Capture the cell that displays the provided text and extract its [X, Y] central coordinate. 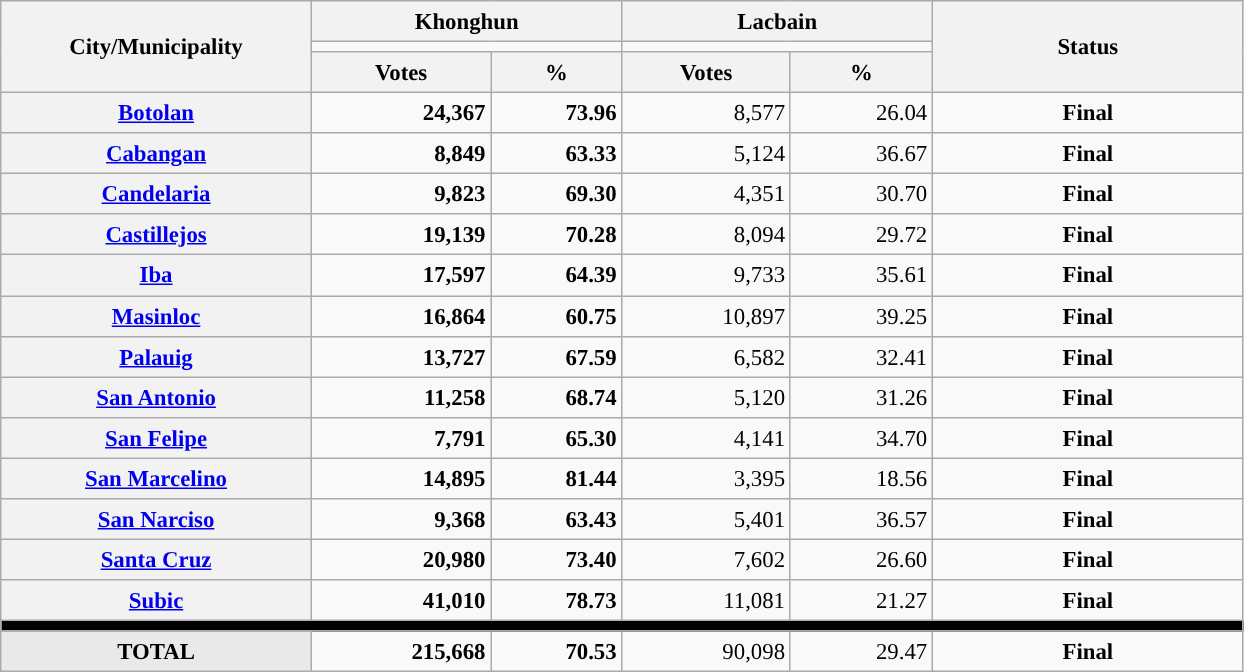
36.67 [861, 154]
19,139 [400, 234]
Status [1088, 47]
32.41 [861, 356]
67.59 [556, 356]
City/Municipality [156, 47]
Iba [156, 276]
San Marcelino [156, 478]
30.70 [861, 194]
4,141 [706, 438]
5,401 [706, 520]
73.40 [556, 560]
29.72 [861, 234]
6,582 [706, 356]
21.27 [861, 600]
69.30 [556, 194]
13,727 [400, 356]
81.44 [556, 478]
26.60 [861, 560]
73.96 [556, 114]
36.57 [861, 520]
39.25 [861, 316]
Botolan [156, 114]
78.73 [556, 600]
Khonghun [466, 22]
Cabangan [156, 154]
31.26 [861, 398]
64.39 [556, 276]
18.56 [861, 478]
7,791 [400, 438]
9,368 [400, 520]
Subic [156, 600]
5,124 [706, 154]
16,864 [400, 316]
8,577 [706, 114]
17,597 [400, 276]
68.74 [556, 398]
8,094 [706, 234]
Candelaria [156, 194]
35.61 [861, 276]
5,120 [706, 398]
Castillejos [156, 234]
TOTAL [156, 652]
70.53 [556, 652]
11,258 [400, 398]
San Antonio [156, 398]
24,367 [400, 114]
11,081 [706, 600]
215,668 [400, 652]
Santa Cruz [156, 560]
26.04 [861, 114]
65.30 [556, 438]
9,733 [706, 276]
3,395 [706, 478]
34.70 [861, 438]
San Felipe [156, 438]
29.47 [861, 652]
63.43 [556, 520]
9,823 [400, 194]
90,098 [706, 652]
8,849 [400, 154]
14,895 [400, 478]
7,602 [706, 560]
70.28 [556, 234]
41,010 [400, 600]
10,897 [706, 316]
Palauig [156, 356]
San Narciso [156, 520]
20,980 [400, 560]
Masinloc [156, 316]
63.33 [556, 154]
60.75 [556, 316]
4,351 [706, 194]
Lacbain [778, 22]
